For the text-containing cell, return its midpoint in [X, Y] coordinate format. 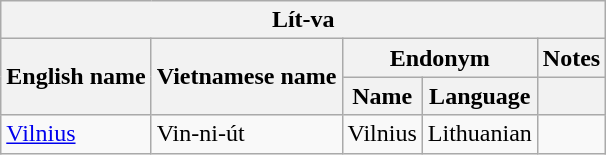
Notes [571, 58]
Name [382, 96]
Lithuanian [480, 134]
English name [76, 77]
Vin-ni-út [246, 134]
Endonym [440, 58]
Vietnamese name [246, 77]
Lít-va [304, 20]
Language [480, 96]
